Identify which cell holds the provided text, then report its [X, Y] central coordinate. 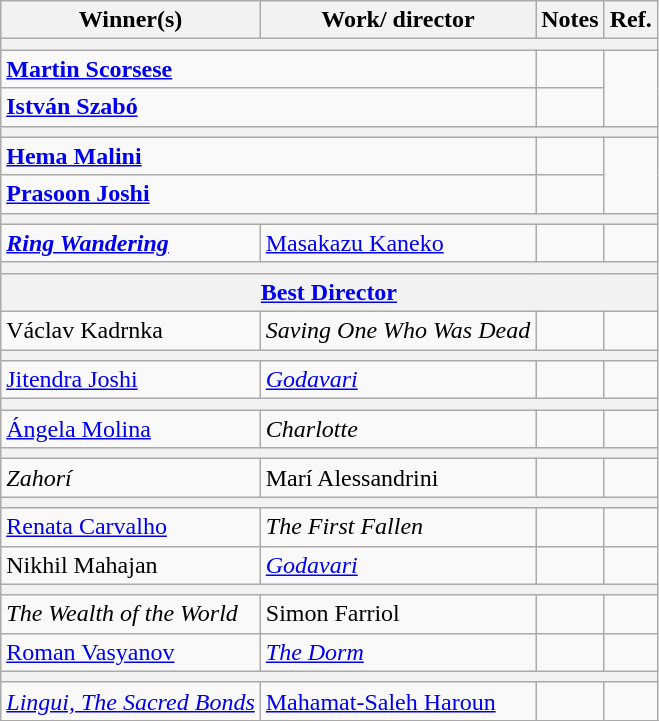
Mahamat-Saleh Haroun [398, 701]
Nikhil Mahajan [131, 565]
The First Fallen [398, 527]
Zahorí [131, 478]
Simon Farriol [398, 614]
Winner(s) [131, 20]
István Szabó [268, 107]
Charlotte [398, 429]
Work/ director [398, 20]
Renata Carvalho [131, 527]
Ref. [630, 20]
Masakazu Kaneko [398, 243]
Best Director [329, 292]
Marí Alessandrini [398, 478]
The Wealth of the World [131, 614]
Ring Wandering [131, 243]
Hema Malini [268, 156]
Jitendra Joshi [131, 380]
Martin Scorsese [268, 69]
Lingui, The Sacred Bonds [131, 701]
Prasoon Joshi [268, 194]
Roman Vasyanov [131, 652]
The Dorm [398, 652]
Notes [570, 20]
Václav Kadrnka [131, 330]
Ángela Molina [131, 429]
Saving One Who Was Dead [398, 330]
